Scan for the cell matching the given text and deliver its (X, Y) coordinate at center. 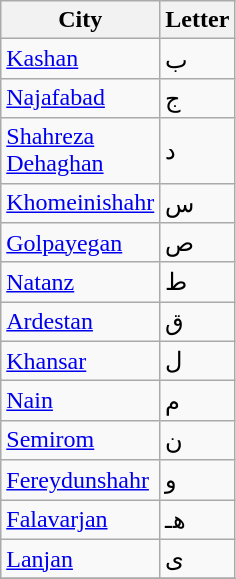
و (198, 480)
Natanz (80, 282)
Semirom (80, 440)
ط (198, 282)
ج (198, 98)
Kashan (80, 59)
د (198, 150)
Lanjan (80, 559)
Falavarjan (80, 520)
ShahrezaDehaghan (80, 150)
Fereydunshahr (80, 480)
ق (198, 322)
Khansar (80, 361)
Khomeinishahr (80, 203)
Golpayegan (80, 243)
Letter (198, 20)
هـ (198, 520)
م (198, 401)
س (198, 203)
Nain (80, 401)
ى (198, 559)
Ardestan (80, 322)
City (80, 20)
ب (198, 59)
ل (198, 361)
ص (198, 243)
ن (198, 440)
Najafabad (80, 98)
